Search for the cell housing the specified text and yield its [X, Y] center coordinate. 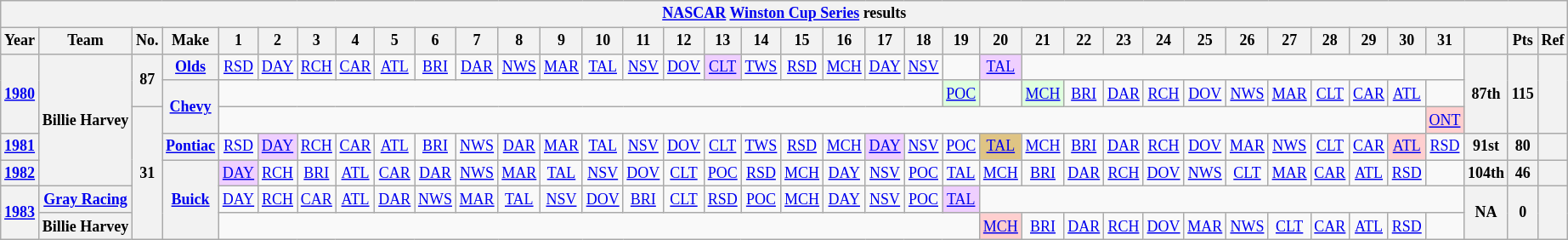
12 [684, 41]
1983 [20, 213]
Ref [1553, 41]
10 [603, 41]
25 [1205, 41]
15 [802, 41]
Gray Racing [85, 199]
5 [394, 41]
8 [519, 41]
28 [1330, 41]
Year [20, 41]
1 [238, 41]
3 [317, 41]
14 [761, 41]
11 [643, 41]
24 [1163, 41]
21 [1043, 41]
NA [1486, 213]
Buick [190, 200]
19 [961, 41]
7 [477, 41]
Make [190, 41]
17 [885, 41]
Team [85, 41]
30 [1407, 41]
29 [1369, 41]
27 [1289, 41]
Pontiac [190, 146]
0 [1523, 213]
Olds [190, 66]
1981 [20, 146]
2 [277, 41]
22 [1084, 41]
9 [562, 41]
16 [844, 41]
26 [1248, 41]
1982 [20, 174]
Chevy [190, 106]
6 [435, 41]
4 [355, 41]
115 [1523, 94]
23 [1124, 41]
87 [148, 80]
104th [1486, 174]
80 [1523, 146]
18 [923, 41]
1980 [20, 94]
Pts [1523, 41]
91st [1486, 146]
87th [1486, 94]
No. [148, 41]
20 [1001, 41]
ONT [1445, 119]
13 [722, 41]
46 [1523, 174]
NASCAR Winston Cup Series results [784, 14]
